Scan for the cell matching the given text and deliver its (x, y) coordinate at center. 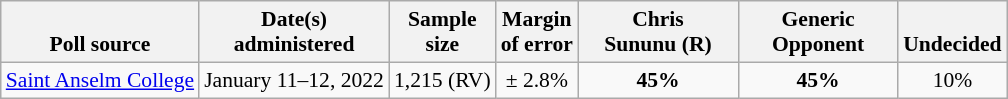
January 11–12, 2022 (294, 80)
Undecided (952, 32)
Saint Anselm College (100, 80)
10% (952, 80)
± 2.8% (537, 80)
1,215 (RV) (442, 80)
ChrisSununu (R) (658, 32)
Marginof error (537, 32)
GenericOpponent (818, 32)
Poll source (100, 32)
Samplesize (442, 32)
Date(s)administered (294, 32)
